From the cell containing the given text, extract its center point as [X, Y] coordinate. 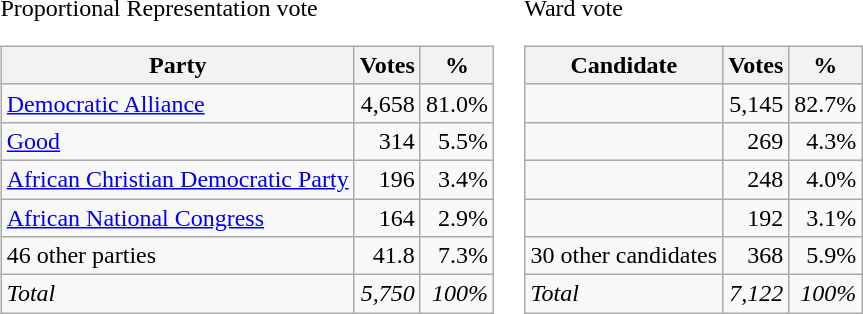
5,750 [387, 294]
248 [756, 179]
41.8 [387, 256]
81.0% [456, 103]
African Christian Democratic Party [178, 179]
3.1% [826, 217]
Democratic Alliance [178, 103]
Party [178, 65]
368 [756, 256]
4.3% [826, 141]
7,122 [756, 294]
3.4% [456, 179]
4.0% [826, 179]
46 other parties [178, 256]
164 [387, 217]
196 [387, 179]
192 [756, 217]
30 other candidates [624, 256]
African National Congress [178, 217]
5.5% [456, 141]
314 [387, 141]
2.9% [456, 217]
Good [178, 141]
82.7% [826, 103]
269 [756, 141]
7.3% [456, 256]
5.9% [826, 256]
5,145 [756, 103]
Candidate [624, 65]
4,658 [387, 103]
